Identify which cell holds the provided text, then report its [x, y] central coordinate. 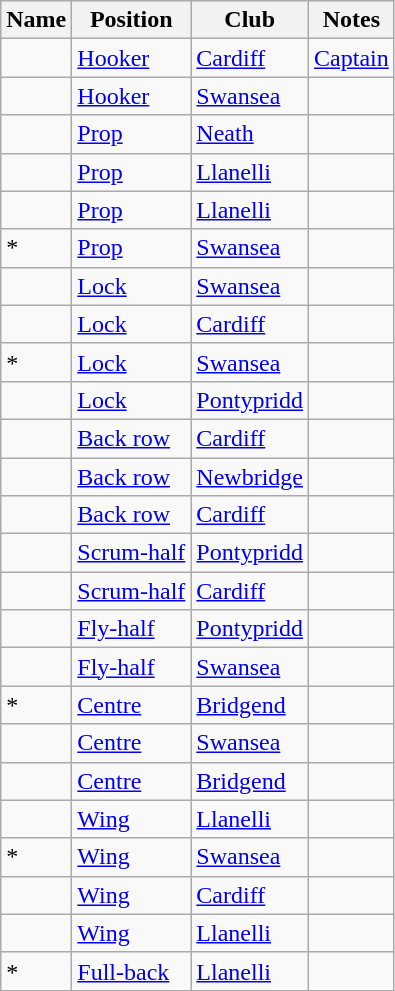
Neath [250, 134]
Position [132, 20]
Captain [352, 58]
Full-back [132, 971]
Newbridge [250, 477]
Notes [352, 20]
Name [36, 20]
Club [250, 20]
